Determine the (X, Y) coordinate at the center of the cell enclosing the given text.  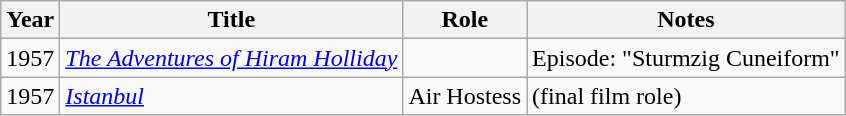
The Adventures of Hiram Holliday (232, 58)
Istanbul (232, 96)
(final film role) (686, 96)
Episode: "Sturmzig Cuneiform" (686, 58)
Role (465, 20)
Title (232, 20)
Notes (686, 20)
Year (30, 20)
Air Hostess (465, 96)
